Identify which cell holds the provided text, then report its (X, Y) central coordinate. 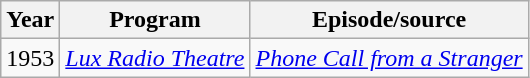
1953 (30, 58)
Year (30, 20)
Lux Radio Theatre (155, 58)
Episode/source (389, 20)
Phone Call from a Stranger (389, 58)
Program (155, 20)
